Determine the (X, Y) coordinate at the center of the cell enclosing the given text.  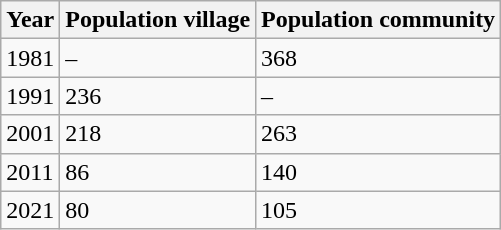
2011 (30, 172)
2021 (30, 210)
2001 (30, 134)
1991 (30, 96)
80 (158, 210)
105 (378, 210)
Population community (378, 20)
140 (378, 172)
368 (378, 58)
218 (158, 134)
1981 (30, 58)
263 (378, 134)
Population village (158, 20)
86 (158, 172)
Year (30, 20)
236 (158, 96)
